Return the (X, Y) coordinate for the center point of the cell that contains the specified text.  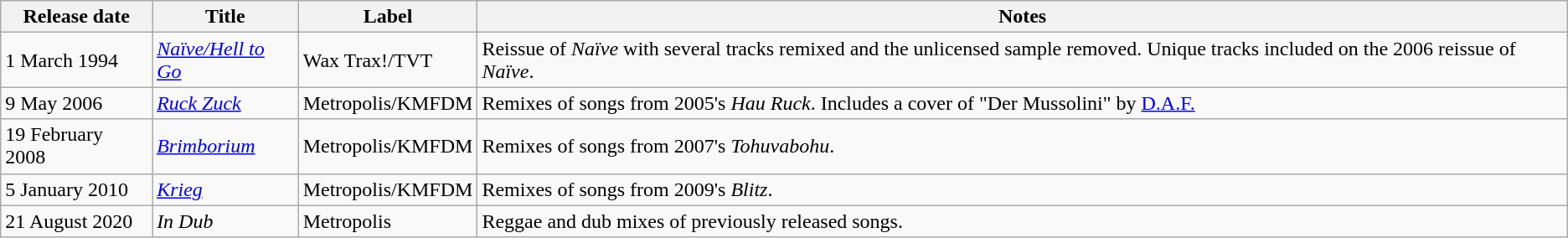
Metropolis (388, 221)
Ruck Zuck (226, 103)
Reissue of Naïve with several tracks remixed and the unlicensed sample removed. Unique tracks included on the 2006 reissue of Naïve. (1022, 60)
Wax Trax!/TVT (388, 60)
Naïve/Hell to Go (226, 60)
5 January 2010 (77, 189)
21 August 2020 (77, 221)
19 February 2008 (77, 146)
Remixes of songs from 2009's Blitz. (1022, 189)
Notes (1022, 17)
1 March 1994 (77, 60)
Krieg (226, 189)
Brimborium (226, 146)
Title (226, 17)
Reggae and dub mixes of previously released songs. (1022, 221)
Remixes of songs from 2005's Hau Ruck. Includes a cover of "Der Mussolini" by D.A.F. (1022, 103)
Release date (77, 17)
Remixes of songs from 2007's Tohuvabohu. (1022, 146)
In Dub (226, 221)
Label (388, 17)
9 May 2006 (77, 103)
